Detect which cell encompasses the target text, then output its (x, y) center coordinate. 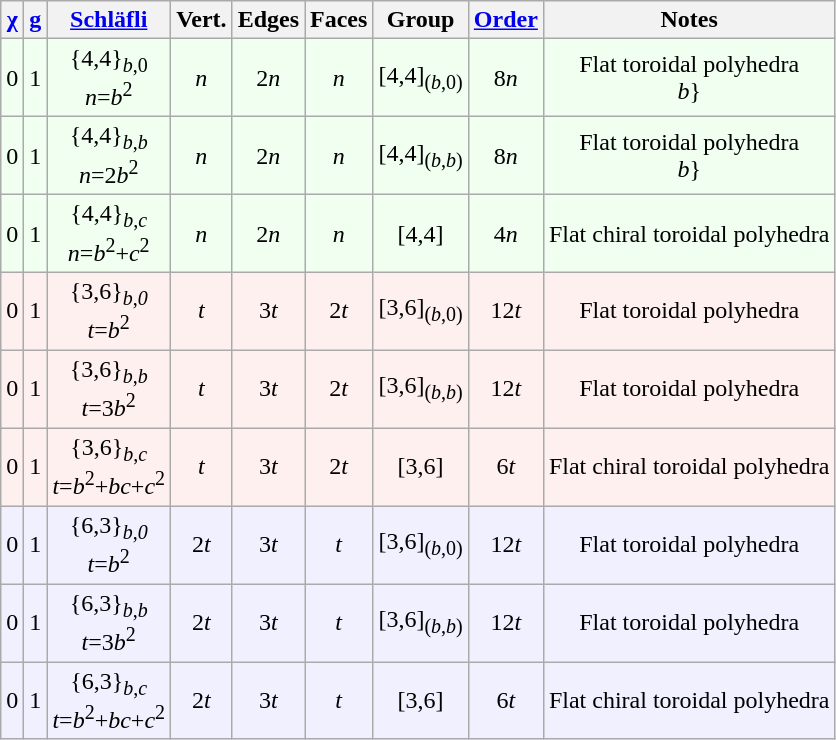
4n (506, 233)
Faces (339, 20)
Edges (268, 20)
[4,4] (420, 233)
Vert. (202, 20)
{3,6}b,0t=b2 (109, 311)
[4,4](b,b) (420, 156)
Schläfli (109, 20)
{4,4}b,bn=2b2 (109, 156)
{6,3}b,ct=b2+bc+c2 (109, 701)
[4,4](b,0) (420, 78)
{4,4}b,cn=b2+c2 (109, 233)
Group (420, 20)
{4,4}b,0n=b2 (109, 78)
{6,3}b,bt=3b2 (109, 623)
Order (506, 20)
{6,3}b,0t=b2 (109, 545)
Notes (689, 20)
χ (12, 20)
{3,6}b,bt=3b2 (109, 389)
{3,6}b,ct=b2+bc+c2 (109, 467)
g (36, 20)
